Output the (X, Y) coordinate of the center of the cell containing the given text.  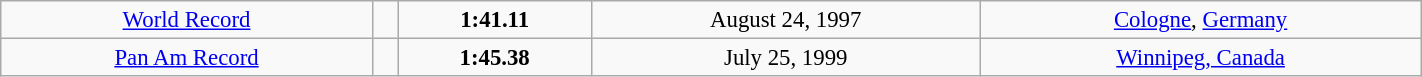
Winnipeg, Canada (1200, 58)
Cologne, Germany (1200, 20)
August 24, 1997 (786, 20)
World Record (187, 20)
Pan Am Record (187, 58)
1:41.11 (495, 20)
1:45.38 (495, 58)
July 25, 1999 (786, 58)
